Provide the (x, y) coordinate of the cell's center where the given text is located.  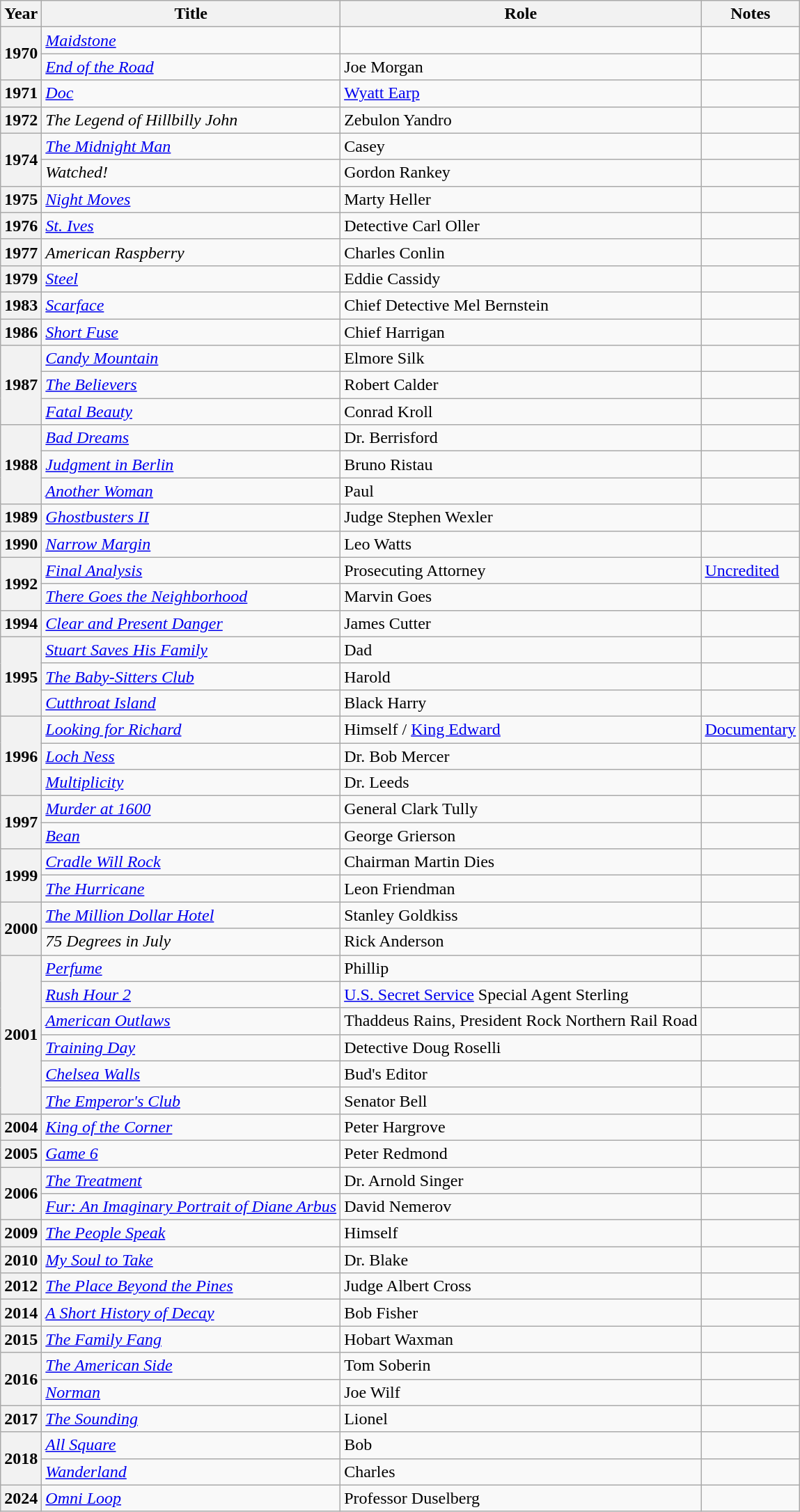
The Midnight Man (191, 146)
The Treatment (191, 1180)
1971 (21, 93)
2024 (21, 1498)
Hobart Waxman (521, 1339)
Multiplicity (191, 783)
Gordon Rankey (521, 173)
There Goes the Neighborhood (191, 597)
End of the Road (191, 67)
2015 (21, 1339)
St. Ives (191, 226)
2004 (21, 1127)
The Baby-Sitters Club (191, 676)
U.S. Secret Service Special Agent Sterling (521, 995)
Robert Calder (521, 385)
Cradle Will Rock (191, 862)
Night Moves (191, 199)
David Nemerov (521, 1207)
Doc (191, 93)
The Place Beyond the Pines (191, 1286)
Chief Harrigan (521, 332)
American Outlaws (191, 1021)
Tom Soberin (521, 1366)
2017 (21, 1419)
Himself / King Edward (521, 729)
George Grierson (521, 836)
Fur: An Imaginary Portrait of Diane Arbus (191, 1207)
Dr. Berrisford (521, 438)
1987 (21, 385)
Title (191, 14)
American Raspberry (191, 252)
The Believers (191, 385)
Murder at 1600 (191, 809)
2006 (21, 1194)
Lionel (521, 1419)
Maidstone (191, 40)
1974 (21, 159)
Training Day (191, 1047)
The Family Fang (191, 1339)
2001 (21, 1034)
Year (21, 14)
James Cutter (521, 623)
2000 (21, 928)
1972 (21, 120)
Bud's Editor (521, 1074)
Peter Redmond (521, 1153)
Elmore Silk (521, 359)
1989 (21, 517)
Documentary (751, 729)
Leon Friendman (521, 889)
Judge Albert Cross (521, 1286)
1986 (21, 332)
Chelsea Walls (191, 1074)
Stanley Goldkiss (521, 915)
Short Fuse (191, 332)
75 Degrees in July (191, 942)
2018 (21, 1458)
Steel (191, 279)
Loch Ness (191, 756)
Another Woman (191, 491)
1975 (21, 199)
Marty Heller (521, 199)
Judge Stephen Wexler (521, 517)
Norman (191, 1392)
Detective Carl Oller (521, 226)
Prosecuting Attorney (521, 570)
Charles (521, 1472)
Leo Watts (521, 544)
The Million Dollar Hotel (191, 915)
1997 (21, 823)
2012 (21, 1286)
1983 (21, 305)
Black Harry (521, 703)
1976 (21, 226)
Marvin Goes (521, 597)
1988 (21, 465)
1970 (21, 54)
Peter Hargrove (521, 1127)
Rush Hour 2 (191, 995)
Candy Mountain (191, 359)
The Sounding (191, 1419)
Himself (521, 1233)
Eddie Cassidy (521, 279)
Stuart Saves His Family (191, 650)
1994 (21, 623)
Thaddeus Rains, President Rock Northern Rail Road (521, 1021)
Looking for Richard (191, 729)
1996 (21, 756)
2010 (21, 1260)
Omni Loop (191, 1498)
Wyatt Earp (521, 93)
Clear and Present Danger (191, 623)
Chief Detective Mel Bernstein (521, 305)
The People Speak (191, 1233)
Scarface (191, 305)
All Square (191, 1445)
A Short History of Decay (191, 1313)
Watched! (191, 173)
Joe Wilf (521, 1392)
Bob Fisher (521, 1313)
Chairman Martin Dies (521, 862)
1990 (21, 544)
Fatal Beauty (191, 412)
My Soul to Take (191, 1260)
King of the Corner (191, 1127)
Bad Dreams (191, 438)
Dad (521, 650)
Final Analysis (191, 570)
Casey (521, 146)
1995 (21, 676)
The Legend of Hillbilly John (191, 120)
The Emperor's Club (191, 1100)
Detective Doug Roselli (521, 1047)
1977 (21, 252)
Perfume (191, 968)
Dr. Blake (521, 1260)
Notes (751, 14)
Game 6 (191, 1153)
2005 (21, 1153)
Narrow Margin (191, 544)
1999 (21, 875)
Ghostbusters II (191, 517)
Charles Conlin (521, 252)
Judgment in Berlin (191, 465)
The American Side (191, 1366)
Role (521, 14)
Joe Morgan (521, 67)
Bob (521, 1445)
Cutthroat Island (191, 703)
Senator Bell (521, 1100)
1992 (21, 584)
2014 (21, 1313)
2016 (21, 1379)
2009 (21, 1233)
General Clark Tully (521, 809)
Dr. Leeds (521, 783)
Phillip (521, 968)
Professor Duselberg (521, 1498)
Bean (191, 836)
Uncredited (751, 570)
Dr. Arnold Singer (521, 1180)
Rick Anderson (521, 942)
Harold (521, 676)
The Hurricane (191, 889)
Conrad Kroll (521, 412)
Paul (521, 491)
Bruno Ristau (521, 465)
Wanderland (191, 1472)
1979 (21, 279)
Zebulon Yandro (521, 120)
Dr. Bob Mercer (521, 756)
